Capture the cell that displays the provided text and extract its [x, y] central coordinate. 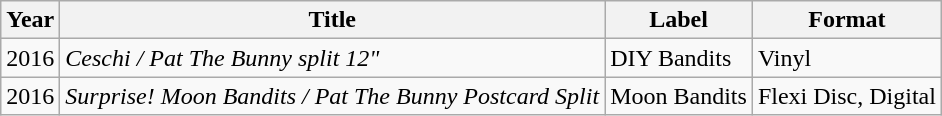
Year [30, 20]
Flexi Disc, Digital [846, 96]
Ceschi / Pat The Bunny split 12" [332, 58]
Vinyl [846, 58]
Title [332, 20]
DIY Bandits [679, 58]
Moon Bandits [679, 96]
Surprise! Moon Bandits / Pat The Bunny Postcard Split [332, 96]
Format [846, 20]
Label [679, 20]
